Pinpoint the cell where the given text exists, returning its (X, Y) midpoint coordinate. 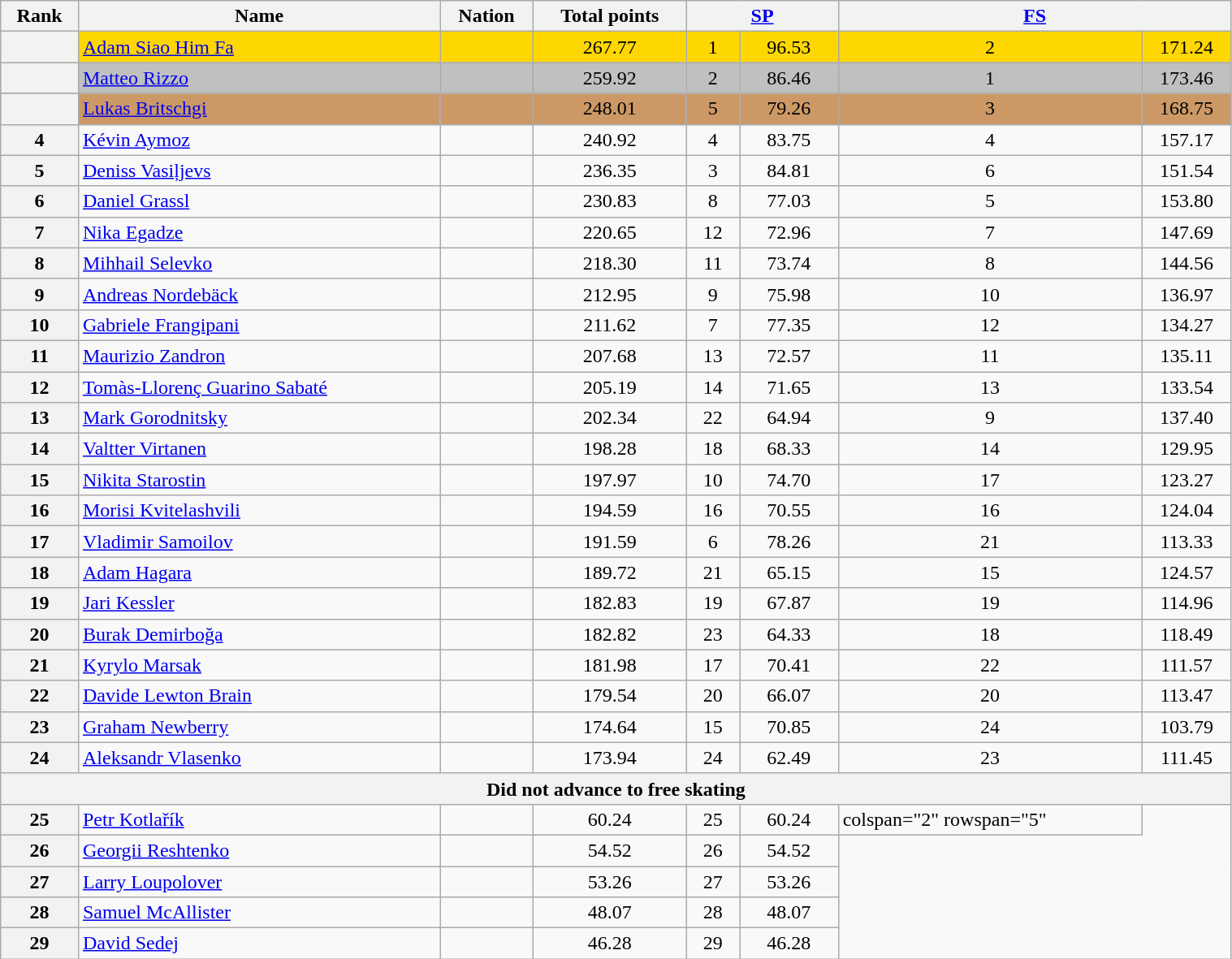
Petr Kotlařík (258, 819)
202.34 (609, 418)
Nikita Starostin (258, 480)
153.80 (1187, 201)
70.41 (789, 665)
Did not advance to free skating (616, 788)
96.53 (789, 47)
181.98 (609, 665)
194.59 (609, 511)
182.82 (609, 634)
Nation (487, 16)
267.77 (609, 47)
182.83 (609, 603)
Rank (40, 16)
113.47 (1187, 696)
212.95 (609, 294)
Jari Kessler (258, 603)
124.57 (1187, 572)
Adam Hagara (258, 572)
Aleksandr Vlasenko (258, 758)
240.92 (609, 140)
Davide Lewton Brain (258, 696)
65.15 (789, 572)
179.54 (609, 696)
Georgii Reshtenko (258, 850)
Andreas Nordebäck (258, 294)
72.57 (789, 356)
111.57 (1187, 665)
137.40 (1187, 418)
colspan="2" rowspan="5" (990, 819)
197.97 (609, 480)
113.33 (1187, 542)
77.03 (789, 201)
Matteo Rizzo (258, 78)
SP (762, 16)
Burak Demirboğa (258, 634)
77.35 (789, 325)
Deniss Vasiļjevs (258, 171)
67.87 (789, 603)
Kyrylo Marsak (258, 665)
64.33 (789, 634)
Vladimir Samoilov (258, 542)
174.64 (609, 727)
Mihhail Selevko (258, 263)
103.79 (1187, 727)
78.26 (789, 542)
230.83 (609, 201)
64.94 (789, 418)
133.54 (1187, 387)
Kévin Aymoz (258, 140)
Name (258, 16)
151.54 (1187, 171)
86.46 (789, 78)
124.04 (1187, 511)
111.45 (1187, 758)
Total points (609, 16)
Larry Loupolover (258, 881)
68.33 (789, 449)
198.28 (609, 449)
205.19 (609, 387)
259.92 (609, 78)
FS (1035, 16)
220.65 (609, 232)
Graham Newberry (258, 727)
Lukas Britschgi (258, 109)
136.97 (1187, 294)
Samuel McAllister (258, 913)
66.07 (789, 696)
Gabriele Frangipani (258, 325)
Mark Gorodnitsky (258, 418)
Morisi Kvitelashvili (258, 511)
129.95 (1187, 449)
David Sedej (258, 944)
114.96 (1187, 603)
84.81 (789, 171)
171.24 (1187, 47)
218.30 (609, 263)
72.96 (789, 232)
173.94 (609, 758)
Tomàs-Llorenç Guarino Sabaté (258, 387)
123.27 (1187, 480)
Adam Siao Him Fa (258, 47)
211.62 (609, 325)
Maurizio Zandron (258, 356)
Nika Egadze (258, 232)
157.17 (1187, 140)
74.70 (789, 480)
Valtter Virtanen (258, 449)
248.01 (609, 109)
79.26 (789, 109)
83.75 (789, 140)
134.27 (1187, 325)
168.75 (1187, 109)
70.55 (789, 511)
118.49 (1187, 634)
236.35 (609, 171)
173.46 (1187, 78)
71.65 (789, 387)
144.56 (1187, 263)
147.69 (1187, 232)
Daniel Grassl (258, 201)
73.74 (789, 263)
189.72 (609, 572)
75.98 (789, 294)
70.85 (789, 727)
191.59 (609, 542)
207.68 (609, 356)
135.11 (1187, 356)
62.49 (789, 758)
